Extract the [X, Y] coordinate from the center of the cell holding the provided text.  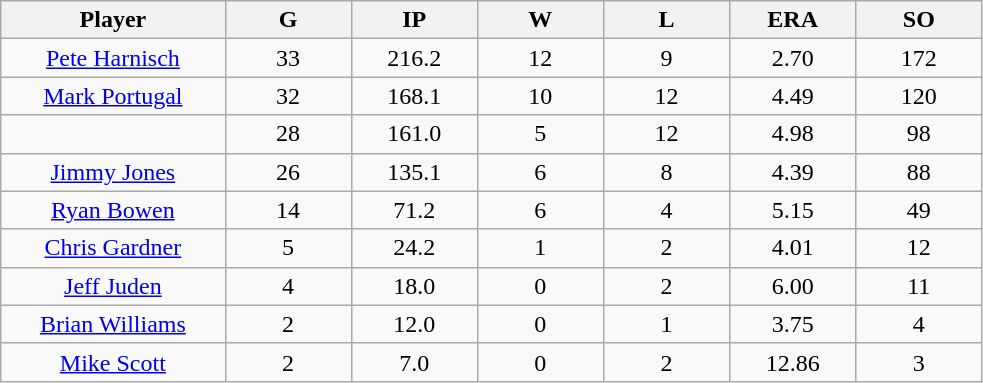
32 [288, 96]
2.70 [793, 58]
135.1 [414, 172]
18.0 [414, 286]
216.2 [414, 58]
71.2 [414, 210]
8 [666, 172]
33 [288, 58]
4.01 [793, 248]
14 [288, 210]
W [540, 20]
IP [414, 20]
12.86 [793, 362]
120 [919, 96]
161.0 [414, 134]
SO [919, 20]
Brian Williams [113, 324]
10 [540, 96]
L [666, 20]
172 [919, 58]
4.98 [793, 134]
6.00 [793, 286]
88 [919, 172]
7.0 [414, 362]
11 [919, 286]
4.39 [793, 172]
168.1 [414, 96]
4.49 [793, 96]
Mike Scott [113, 362]
12.0 [414, 324]
Pete Harnisch [113, 58]
Player [113, 20]
3.75 [793, 324]
49 [919, 210]
Chris Gardner [113, 248]
24.2 [414, 248]
Ryan Bowen [113, 210]
28 [288, 134]
98 [919, 134]
Mark Portugal [113, 96]
G [288, 20]
3 [919, 362]
ERA [793, 20]
5.15 [793, 210]
26 [288, 172]
Jimmy Jones [113, 172]
9 [666, 58]
Jeff Juden [113, 286]
